Scan for the cell matching the given text and deliver its [X, Y] coordinate at center. 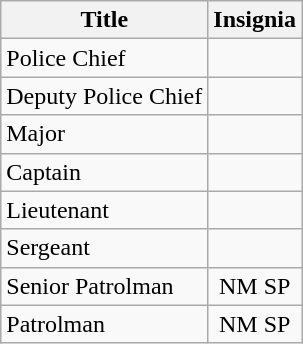
Senior Patrolman [104, 286]
Lieutenant [104, 210]
Title [104, 20]
Police Chief [104, 58]
Insignia [255, 20]
Deputy Police Chief [104, 96]
Sergeant [104, 248]
Patrolman [104, 324]
Captain [104, 172]
Major [104, 134]
